Search for the cell housing the specified text and yield its [x, y] center coordinate. 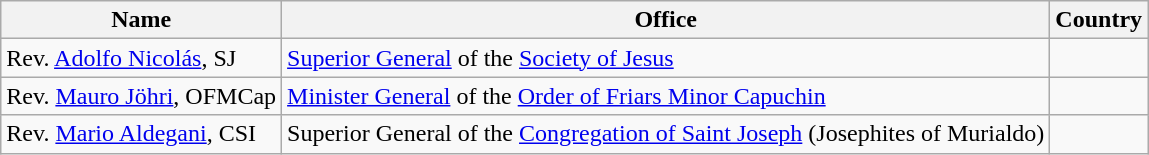
Rev. Mario Aldegani, CSI [142, 134]
Office [666, 20]
Superior General of the Congregation of Saint Joseph (Josephites of Murialdo) [666, 134]
Superior General of the Society of Jesus [666, 58]
Minister General of the Order of Friars Minor Capuchin [666, 96]
Rev. Mauro Jöhri, OFMCap [142, 96]
Country [1099, 20]
Rev. Adolfo Nicolás, SJ [142, 58]
Name [142, 20]
